Extract the (x, y) coordinate from the center of the cell holding the provided text.  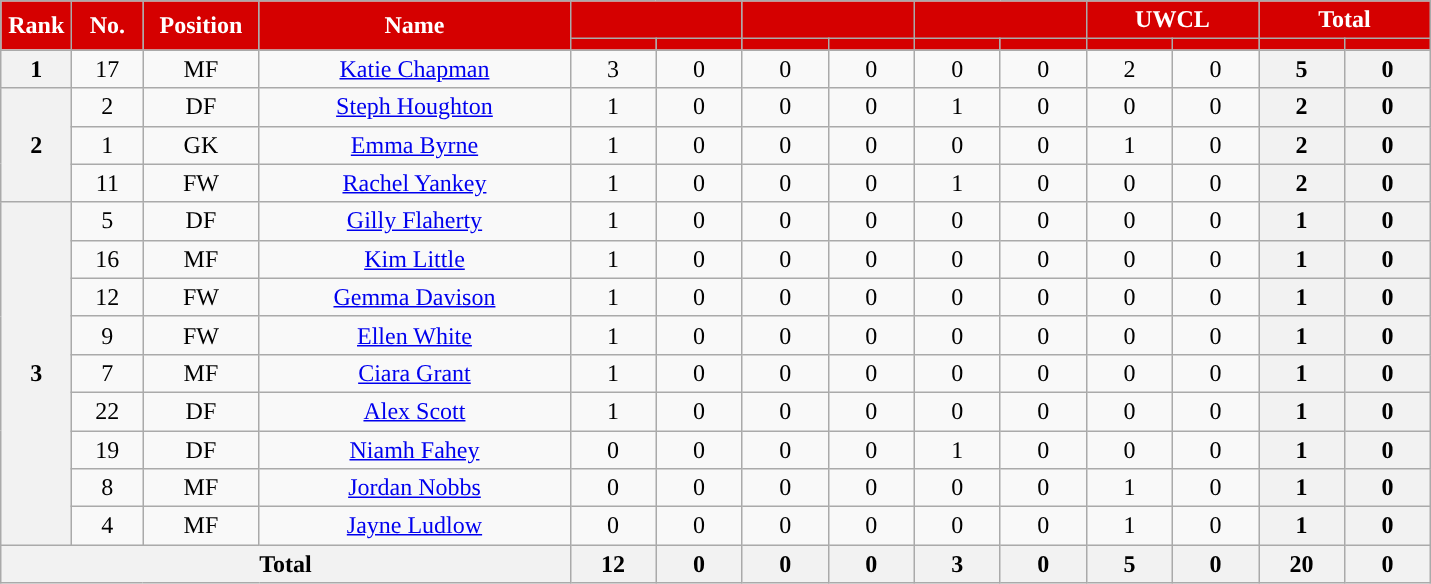
GK (201, 145)
Steph Houghton (414, 107)
Gilly Flaherty (414, 221)
9 (108, 335)
Emma Byrne (414, 145)
Ciara Grant (414, 373)
Niamh Fahey (414, 449)
19 (108, 449)
22 (108, 411)
Rachel Yankey (414, 183)
Rank (36, 26)
Position (201, 26)
Alex Scott (414, 411)
Jayne Ludlow (414, 526)
Gemma Davison (414, 297)
Katie Chapman (414, 69)
8 (108, 488)
17 (108, 69)
Name (414, 26)
11 (108, 183)
7 (108, 373)
16 (108, 259)
No. (108, 26)
Jordan Nobbs (414, 488)
20 (1301, 564)
UWCL (1172, 20)
4 (108, 526)
Kim Little (414, 259)
Ellen White (414, 335)
